Provide the [X, Y] coordinate of the cell's center where the given text is located.  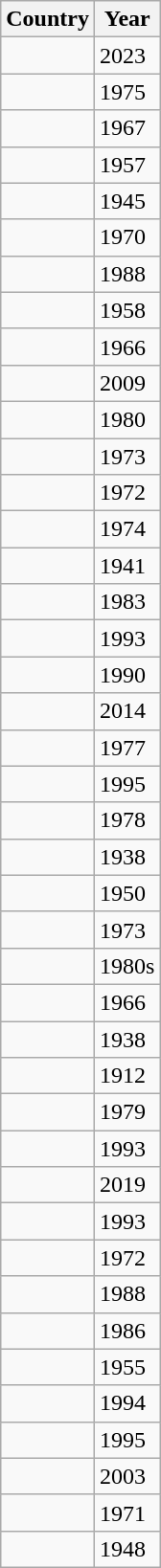
2009 [126, 383]
1979 [126, 1112]
1912 [126, 1076]
2019 [126, 1185]
1986 [126, 1331]
1945 [126, 201]
1955 [126, 1367]
1975 [126, 92]
1948 [126, 1549]
1967 [126, 128]
1970 [126, 237]
Year [126, 19]
1980s [126, 966]
1941 [126, 566]
1950 [126, 893]
1978 [126, 820]
1958 [126, 310]
2003 [126, 1476]
1974 [126, 529]
1990 [126, 675]
2023 [126, 56]
1983 [126, 602]
1977 [126, 748]
2014 [126, 711]
1994 [126, 1403]
Country [48, 19]
1957 [126, 165]
1980 [126, 419]
1971 [126, 1512]
